Output the (X, Y) coordinate of the center of the cell containing the given text.  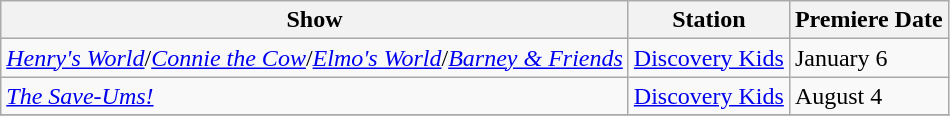
Show (315, 20)
January 6 (868, 58)
Premiere Date (868, 20)
August 4 (868, 96)
The Save-Ums! (315, 96)
Henry's World/Connie the Cow/Elmo's World/Barney & Friends (315, 58)
Station (708, 20)
